Search for the cell housing the specified text and yield its (X, Y) center coordinate. 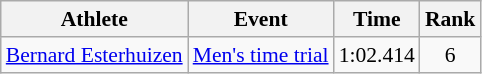
Time (377, 19)
Event (261, 19)
Rank (450, 19)
Athlete (94, 19)
1:02.414 (377, 55)
Men's time trial (261, 55)
6 (450, 55)
Bernard Esterhuizen (94, 55)
